Scan for the cell matching the given text and deliver its (x, y) coordinate at center. 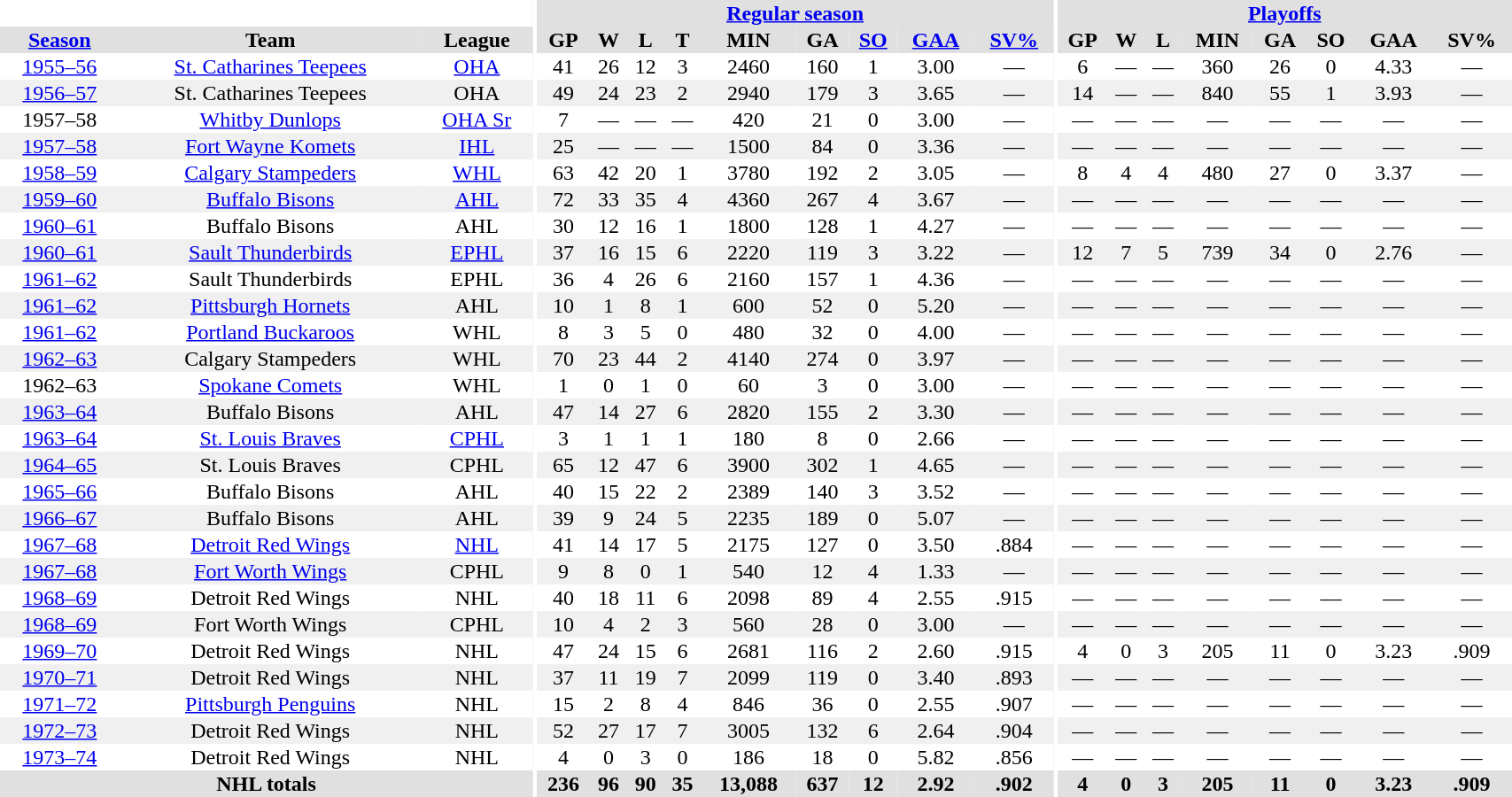
127 (822, 545)
IHL (477, 146)
3.40 (935, 677)
236 (563, 784)
Fort Wayne Komets (271, 146)
.856 (1013, 757)
1.33 (935, 571)
3.36 (935, 146)
33 (609, 199)
3.37 (1394, 173)
28 (822, 624)
1973–74 (60, 757)
1955–56 (60, 66)
22 (646, 491)
2.66 (935, 438)
63 (563, 173)
Spokane Comets (271, 385)
Portland Buckaroos (271, 332)
Regular season (795, 13)
2.60 (935, 651)
30 (563, 226)
4.27 (935, 226)
3.93 (1394, 93)
739 (1217, 252)
2099 (748, 677)
Team (271, 40)
4.00 (935, 332)
39 (563, 518)
180 (748, 438)
65 (563, 465)
2235 (748, 518)
21 (822, 120)
274 (822, 359)
20 (646, 173)
19 (646, 677)
3.67 (935, 199)
55 (1280, 93)
560 (748, 624)
116 (822, 651)
2.92 (935, 784)
3005 (748, 731)
189 (822, 518)
3.52 (935, 491)
.904 (1013, 731)
3.97 (935, 359)
Pittsburgh Penguins (271, 704)
846 (748, 704)
1956–57 (60, 93)
3.30 (935, 412)
.902 (1013, 784)
42 (609, 173)
1500 (748, 146)
2820 (748, 412)
5.20 (935, 306)
.907 (1013, 704)
157 (822, 279)
160 (822, 66)
1970–71 (60, 677)
155 (822, 412)
NHL totals (266, 784)
32 (822, 332)
49 (563, 93)
4.33 (1394, 66)
267 (822, 199)
25 (563, 146)
44 (646, 359)
70 (563, 359)
1964–65 (60, 465)
192 (822, 173)
Pittsburgh Hornets (271, 306)
3900 (748, 465)
140 (822, 491)
1965–66 (60, 491)
League (477, 40)
540 (748, 571)
2681 (748, 651)
637 (822, 784)
T (683, 40)
3.05 (935, 173)
3.50 (935, 545)
4.36 (935, 279)
72 (563, 199)
186 (748, 757)
128 (822, 226)
4140 (748, 359)
96 (609, 784)
60 (748, 385)
2389 (748, 491)
2220 (748, 252)
90 (646, 784)
4.65 (935, 465)
1969–70 (60, 651)
420 (748, 120)
302 (822, 465)
84 (822, 146)
4360 (748, 199)
2160 (748, 279)
600 (748, 306)
2.76 (1394, 252)
13,088 (748, 784)
5.82 (935, 757)
840 (1217, 93)
1972–73 (60, 731)
3.22 (935, 252)
2098 (748, 598)
2.64 (935, 731)
1958–59 (60, 173)
3780 (748, 173)
5.07 (935, 518)
2175 (748, 545)
OHA Sr (477, 120)
Playoffs (1284, 13)
.884 (1013, 545)
34 (1280, 252)
1966–67 (60, 518)
2460 (748, 66)
1800 (748, 226)
1971–72 (60, 704)
132 (822, 731)
360 (1217, 66)
1959–60 (60, 199)
2940 (748, 93)
3.65 (935, 93)
Whitby Dunlops (271, 120)
179 (822, 93)
89 (822, 598)
Season (60, 40)
.893 (1013, 677)
